Provide the (X, Y) coordinate of the cell's center where the given text is located.  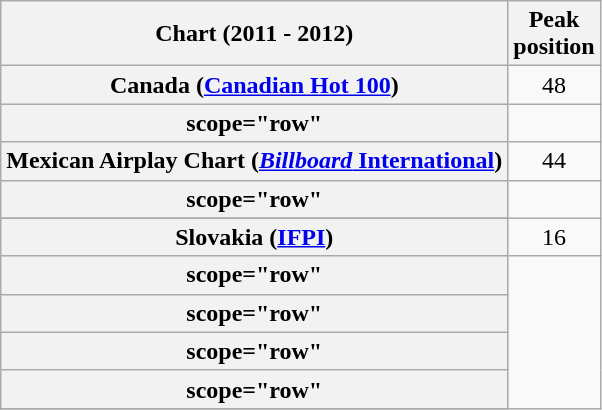
Canada (Canadian Hot 100) (254, 85)
Chart (2011 - 2012) (254, 34)
44 (554, 161)
Peakposition (554, 34)
Slovakia (IFPI) (254, 237)
48 (554, 85)
Mexican Airplay Chart (Billboard International) (254, 161)
16 (554, 237)
